Return the [x, y] coordinate for the center point of the cell that contains the specified text.  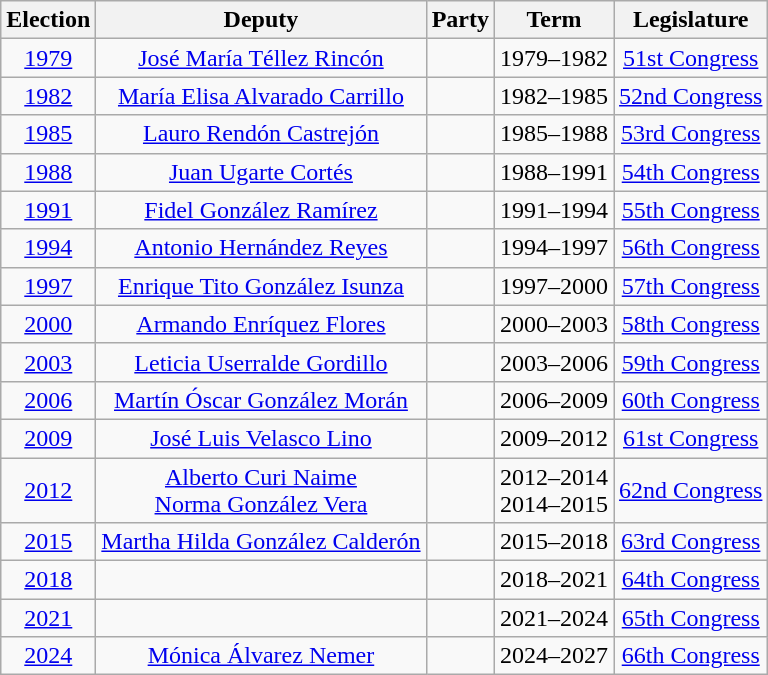
1997 [48, 286]
1991–1994 [554, 210]
58th Congress [691, 324]
Antonio Hernández Reyes [261, 248]
55th Congress [691, 210]
Martín Óscar González Morán [261, 400]
1979 [48, 58]
José Luis Velasco Lino [261, 438]
1997–2000 [554, 286]
2015 [48, 542]
Leticia Userralde Gordillo [261, 362]
2018–2021 [554, 580]
1985 [48, 134]
66th Congress [691, 656]
60th Congress [691, 400]
1988–1991 [554, 172]
2003 [48, 362]
2021–2024 [554, 618]
2003–2006 [554, 362]
Deputy [261, 20]
1982–1985 [554, 96]
63rd Congress [691, 542]
Lauro Rendón Castrejón [261, 134]
54th Congress [691, 172]
2012–20142014–2015 [554, 490]
María Elisa Alvarado Carrillo [261, 96]
53rd Congress [691, 134]
52nd Congress [691, 96]
1991 [48, 210]
Martha Hilda González Calderón [261, 542]
Juan Ugarte Cortés [261, 172]
2021 [48, 618]
1988 [48, 172]
57th Congress [691, 286]
2012 [48, 490]
65th Congress [691, 618]
2009–2012 [554, 438]
2006 [48, 400]
José María Téllez Rincón [261, 58]
Fidel González Ramírez [261, 210]
61st Congress [691, 438]
Party [460, 20]
1982 [48, 96]
Armando Enríquez Flores [261, 324]
2000–2003 [554, 324]
62nd Congress [691, 490]
Term [554, 20]
1994–1997 [554, 248]
2006–2009 [554, 400]
1979–1982 [554, 58]
51st Congress [691, 58]
1985–1988 [554, 134]
64th Congress [691, 580]
Legislature [691, 20]
Election [48, 20]
2000 [48, 324]
Enrique Tito González Isunza [261, 286]
1994 [48, 248]
2015–2018 [554, 542]
59th Congress [691, 362]
2009 [48, 438]
2024–2027 [554, 656]
56th Congress [691, 248]
2024 [48, 656]
Alberto Curi NaimeNorma González Vera [261, 490]
Mónica Álvarez Nemer [261, 656]
2018 [48, 580]
